From the cell containing the given text, extract its center point as [x, y] coordinate. 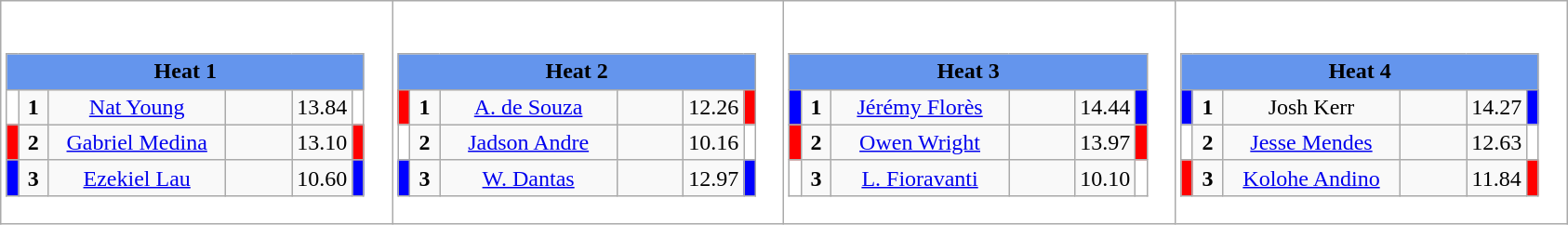
13.10 [322, 142]
Heat 2 [577, 72]
13.97 [1105, 142]
14.27 [1497, 107]
Nat Young [138, 107]
Heat 4 1 Josh Kerr 14.27 2 Jesse Mendes 12.63 3 Kolohe Andino 11.84 [1371, 112]
Heat 2 1 A. de Souza 12.26 2 Jadson Andre 10.16 3 W. Dantas 12.97 [588, 112]
13.84 [322, 107]
A. de Souza [528, 107]
12.26 [714, 107]
W. Dantas [528, 178]
L. Fioravanti [921, 178]
11.84 [1497, 178]
10.60 [322, 178]
Owen Wright [921, 142]
12.63 [1497, 142]
Jesse Mendes [1311, 142]
Jérémy Florès [921, 107]
14.44 [1105, 107]
Jadson Andre [528, 142]
Ezekiel Lau [138, 178]
Kolohe Andino [1311, 178]
Gabriel Medina [138, 142]
Heat 3 [968, 72]
10.16 [714, 142]
12.97 [714, 178]
10.10 [1105, 178]
Heat 1 1 Nat Young 13.84 2 Gabriel Medina 13.10 3 Ezekiel Lau 10.60 [197, 112]
Heat 4 [1360, 72]
Heat 1 [185, 72]
Heat 3 1 Jérémy Florès 14.44 2 Owen Wright 13.97 3 L. Fioravanti 10.10 [980, 112]
Josh Kerr [1311, 107]
